Search for the cell housing the specified text and yield its [x, y] center coordinate. 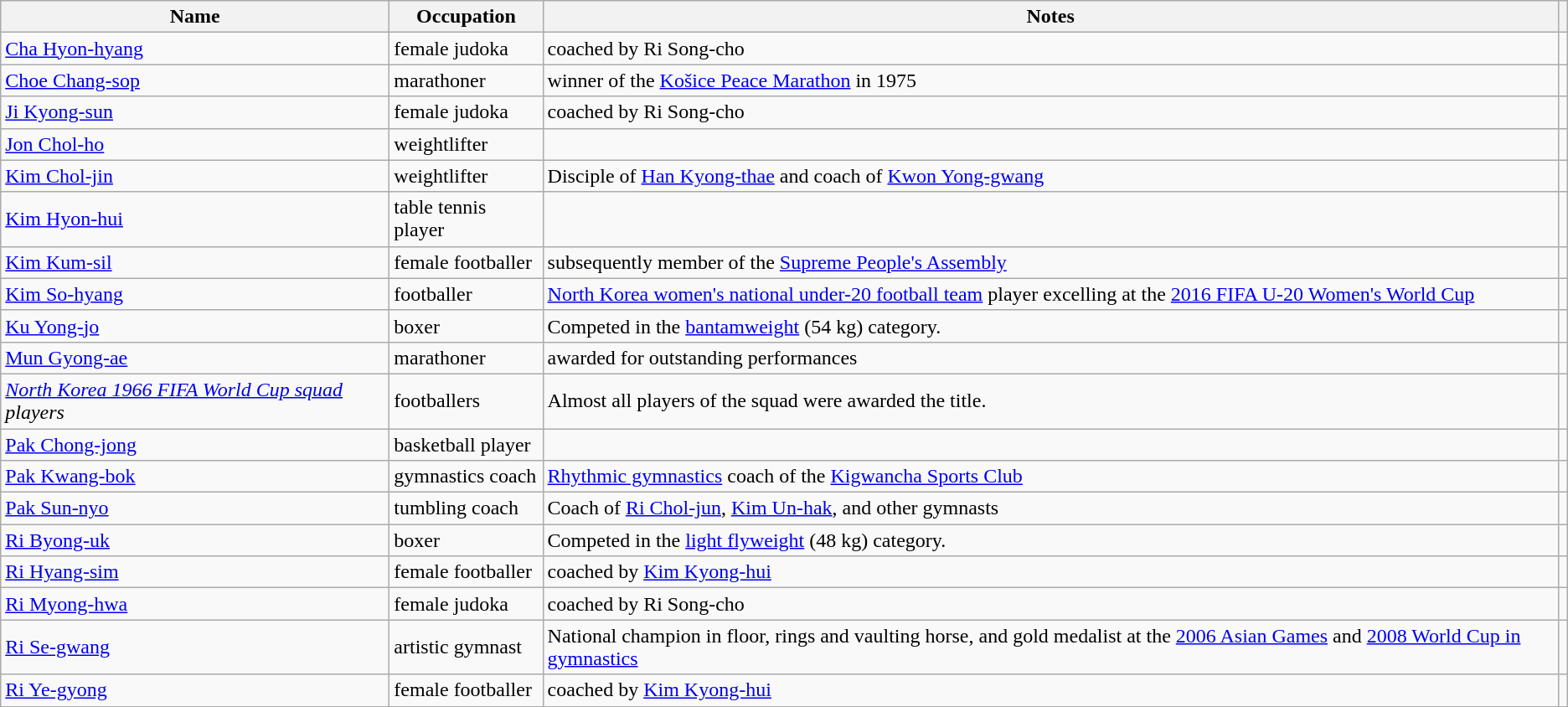
Name [195, 17]
awarded for outstanding performances [1050, 358]
Pak Kwang-bok [195, 477]
Choe Chang-sop [195, 80]
Ri Hyang-sim [195, 572]
North Korea 1966 FIFA World Cup squad players [195, 400]
footballer [466, 294]
Ri Se-gwang [195, 647]
Coach of Ri Chol-jun, Kim Un-hak, and other gymnasts [1050, 508]
tumbling coach [466, 508]
Disciple of Han Kyong-thae and coach of Kwon Yong-gwang [1050, 176]
table tennis player [466, 219]
Occupation [466, 17]
Ji Kyong-sun [195, 112]
Jon Chol-ho [195, 144]
footballers [466, 400]
Competed in the light flyweight (48 kg) category. [1050, 540]
gymnastics coach [466, 477]
Kim Chol-jin [195, 176]
Rhythmic gymnastics coach of the Kigwancha Sports Club [1050, 477]
Kim Hyon-hui [195, 219]
Cha Hyon-hyang [195, 49]
Ku Yong-jo [195, 326]
Pak Chong-jong [195, 445]
Kim So-hyang [195, 294]
Ri Byong-uk [195, 540]
Ri Ye-gyong [195, 690]
North Korea women's national under-20 football team player excelling at the 2016 FIFA U-20 Women's World Cup [1050, 294]
Notes [1050, 17]
Pak Sun-nyo [195, 508]
artistic gymnast [466, 647]
Competed in the bantamweight (54 kg) category. [1050, 326]
basketball player [466, 445]
Ri Myong-hwa [195, 604]
National champion in floor, rings and vaulting horse, and gold medalist at the 2006 Asian Games and 2008 World Cup in gymnastics [1050, 647]
Kim Kum-sil [195, 262]
Mun Gyong-ae [195, 358]
Almost all players of the squad were awarded the title. [1050, 400]
winner of the Košice Peace Marathon in 1975 [1050, 80]
subsequently member of the Supreme People's Assembly [1050, 262]
